Identify which cell holds the provided text, then report its (X, Y) central coordinate. 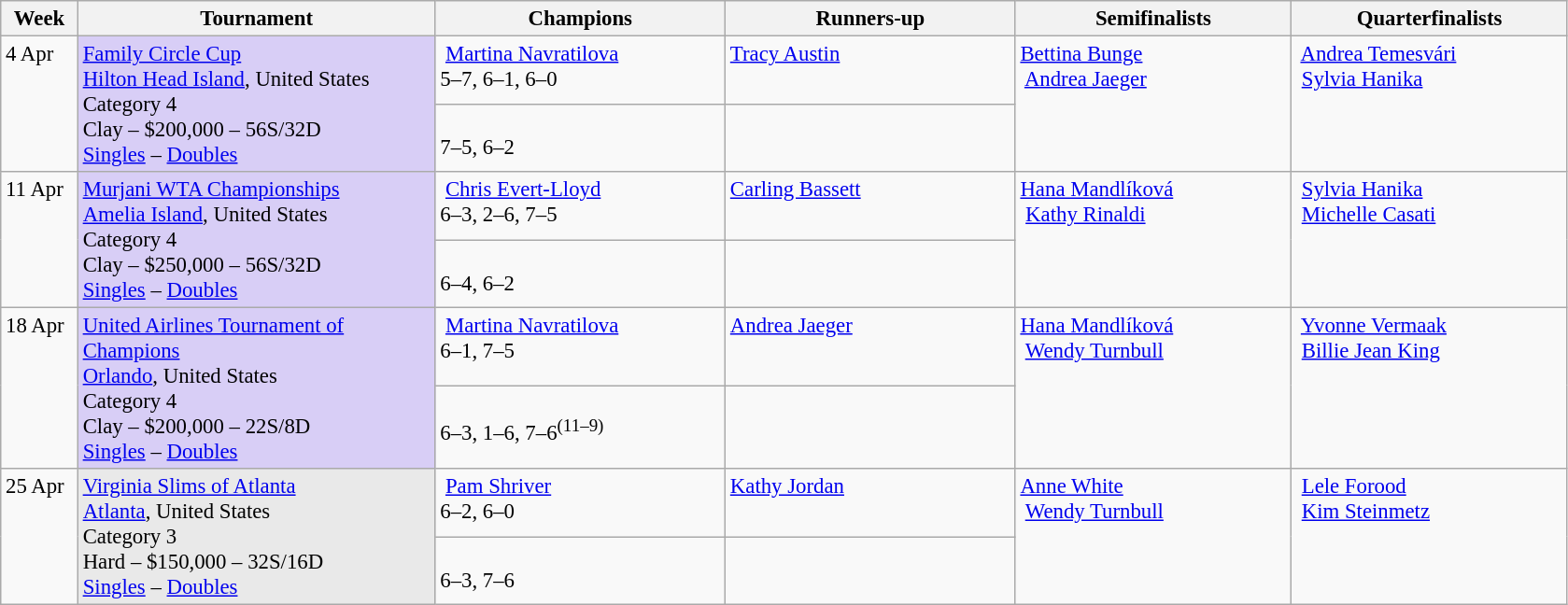
Quarterfinalists (1430, 19)
Family Circle Cup Hilton Head Island, United StatesCategory 4Clay – $200,000 – 56S/32D Singles – Doubles (256, 105)
11 Apr (39, 240)
Pam Shriver6–2, 6–0 (581, 502)
6–3, 1–6, 7–6(11–9) (581, 428)
Yvonne Vermaak Billie Jean King (1430, 388)
6–4, 6–2 (581, 274)
Hana Mandlíková Wendy Turnbull (1153, 388)
18 Apr (39, 388)
Martina Navratilova6–1, 7–5 (581, 347)
25 Apr (39, 537)
United Airlines Tournament of Champions Orlando, United StatesCategory 4 Clay – $200,000 – 22S/8D Singles – Doubles (256, 388)
6–3, 7–6 (581, 571)
Semifinalists (1153, 19)
4 Apr (39, 105)
Tracy Austin (870, 71)
Tournament (256, 19)
Anne White Wendy Turnbull (1153, 537)
Chris Evert-Lloyd6–3, 2–6, 7–5 (581, 205)
Virginia Slims of Atlanta Atlanta, United StatesCategory 3 Hard – $150,000 – 32S/16D Singles – Doubles (256, 537)
7–5, 6–2 (581, 138)
Martina Navratilova5–7, 6–1, 6–0 (581, 71)
Runners-up (870, 19)
Week (39, 19)
Andrea Jaeger (870, 347)
Lele Forood Kim Steinmetz (1430, 537)
Andrea Temesvári Sylvia Hanika (1430, 105)
Murjani WTA Championships Amelia Island, United StatesCategory 4 Clay – $250,000 – 56S/32D Singles – Doubles (256, 240)
Sylvia Hanika Michelle Casati (1430, 240)
Hana Mandlíková Kathy Rinaldi (1153, 240)
Champions (581, 19)
Bettina Bunge Andrea Jaeger (1153, 105)
Kathy Jordan (870, 502)
Carling Bassett (870, 205)
